Pinpoint the cell where the given text exists, returning its [X, Y] midpoint coordinate. 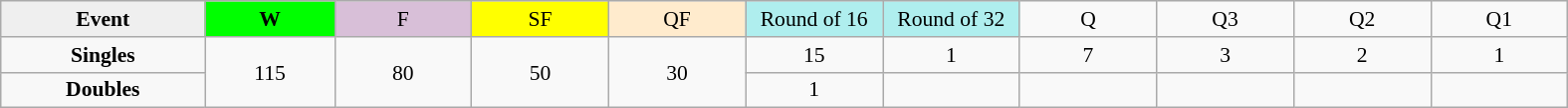
15 [814, 55]
SF [541, 19]
Doubles [104, 90]
QF [677, 19]
Round of 16 [814, 19]
F [403, 19]
80 [403, 72]
30 [677, 72]
Q3 [1226, 19]
Round of 32 [951, 19]
115 [270, 72]
2 [1362, 55]
Q1 [1499, 19]
Q [1088, 19]
3 [1226, 55]
7 [1088, 55]
W [270, 19]
50 [541, 72]
Singles [104, 55]
Q2 [1362, 19]
Event [104, 19]
